For the text-containing cell, return its midpoint in [x, y] coordinate format. 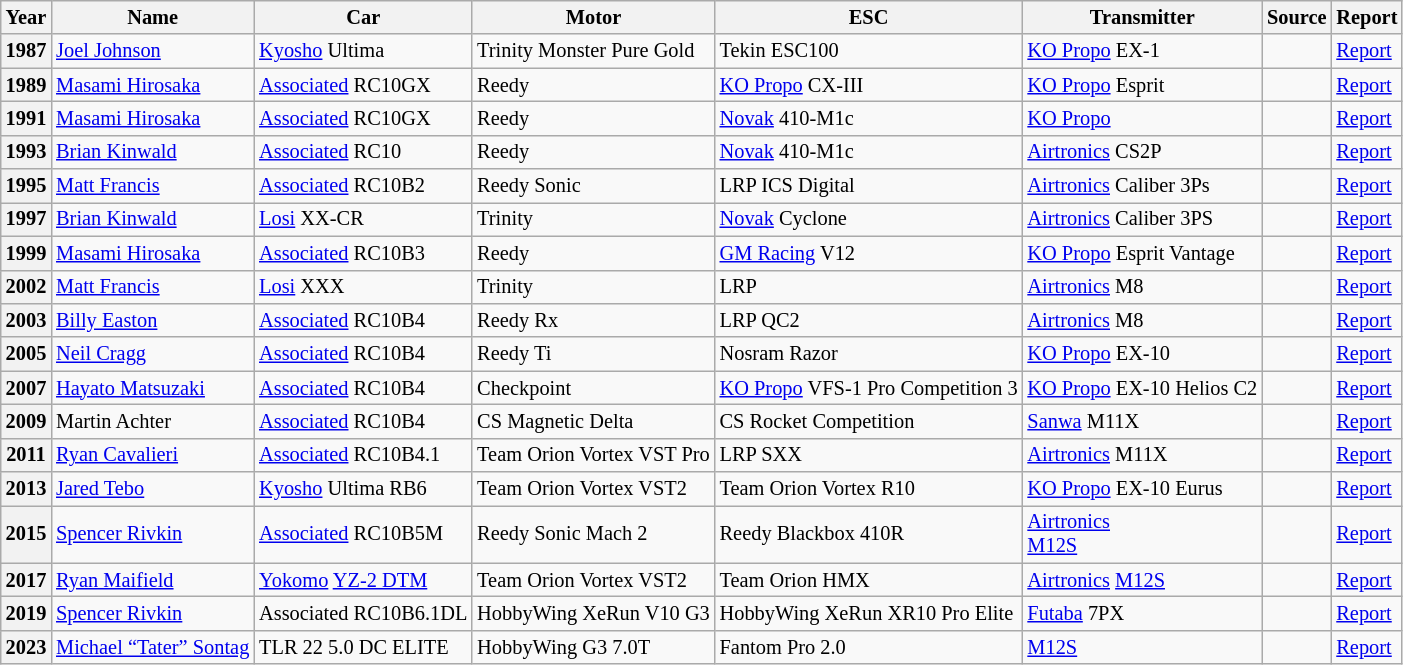
Motor [593, 17]
Fantom Pro 2.0 [869, 647]
Airtronics Caliber 3PS [1142, 219]
Billy Easton [152, 320]
2007 [26, 388]
HobbyWing G3 7.0T [593, 647]
Team Orion HMX [869, 580]
1987 [26, 51]
Yokomo YZ-2 DTM [363, 580]
Year [26, 17]
1991 [26, 118]
Airtronics M11X [1142, 455]
1989 [26, 85]
HobbyWing XeRun V10 G3 [593, 613]
Reedy Ti [593, 354]
Associated RC10B2 [363, 186]
LRP [869, 287]
TLR 22 5.0 DC ELITE [363, 647]
Jared Tebo [152, 489]
2003 [26, 320]
KO Propo Esprit Vantage [1142, 253]
LRP QC2 [869, 320]
1993 [26, 152]
1995 [26, 186]
2023 [26, 647]
Kyosho Ultima [363, 51]
Losi XX-CR [363, 219]
Associated RC10B5M [363, 534]
Nosram Razor [869, 354]
Checkpoint [593, 388]
ESC [869, 17]
KO Propo EX-10 [1142, 354]
Kyosho Ultima RB6 [363, 489]
LRP ICS Digital [869, 186]
Reedy Blackbox 410R [869, 534]
KO Propo EX-10 Eurus [1142, 489]
Tekin ESC100 [869, 51]
Michael “Tater” Sontag [152, 647]
Joel Johnson [152, 51]
Ryan Maifield [152, 580]
KO Propo VFS-1 Pro Competition 3 [869, 388]
CS Magnetic Delta [593, 421]
Trinity Monster Pure Gold [593, 51]
Neil Cragg [152, 354]
2009 [26, 421]
Associated RC10B6.1DL [363, 613]
Team Orion Vortex VST Pro [593, 455]
Team Orion Vortex R10 [869, 489]
Sanwa M11X [1142, 421]
Associated RC10B4.1 [363, 455]
Reedy Rx [593, 320]
Novak Cyclone [869, 219]
HobbyWing XeRun XR10 Pro Elite [869, 613]
1997 [26, 219]
KO Propo [1142, 118]
Transmitter [1142, 17]
Airtronics M12S [1142, 580]
Reedy Sonic [593, 186]
Associated RC10B3 [363, 253]
Futaba 7PX [1142, 613]
2019 [26, 613]
Martin Achter [152, 421]
2013 [26, 489]
KO Propo EX-1 [1142, 51]
Airtronics CS2P [1142, 152]
Source [1296, 17]
Reedy Sonic Mach 2 [593, 534]
LRP SXX [869, 455]
2015 [26, 534]
2002 [26, 287]
Airtronics Caliber 3Ps [1142, 186]
1999 [26, 253]
Name [152, 17]
Associated RC10 [363, 152]
M12S [1142, 647]
Ryan Cavalieri [152, 455]
2005 [26, 354]
AirtronicsM12S [1142, 534]
Hayato Matsuzaki [152, 388]
KO Propo CX-III [869, 85]
Car [363, 17]
KO Propo EX-10 Helios C2 [1142, 388]
2017 [26, 580]
2011 [26, 455]
GM Racing V12 [869, 253]
CS Rocket Competition [869, 421]
KO Propo Esprit [1142, 85]
Losi XXX [363, 287]
